From the cell containing the given text, extract its center point as [X, Y] coordinate. 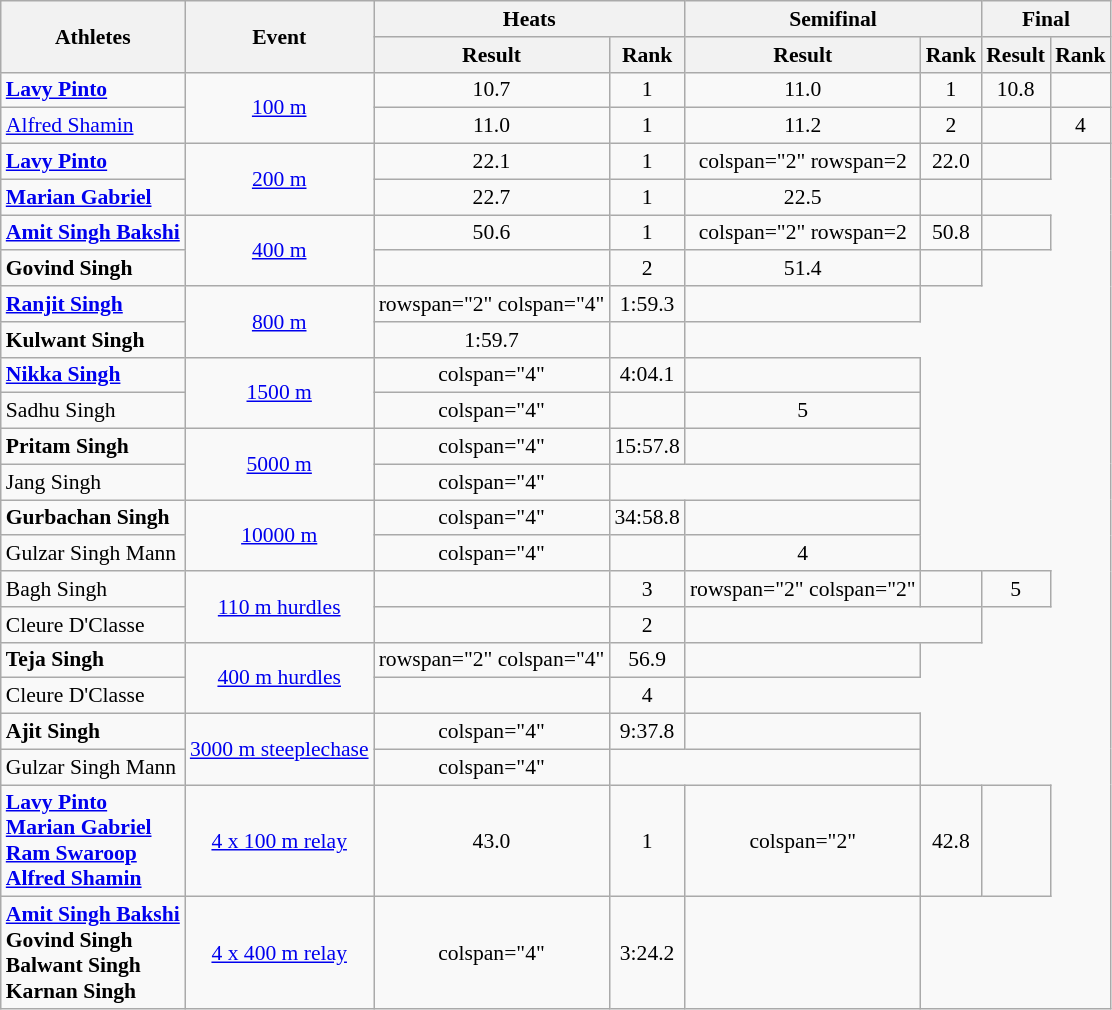
100 m [280, 108]
22.0 [952, 162]
9:37.8 [646, 732]
3 [646, 589]
4 x 400 m relay [280, 953]
Govind Singh [93, 269]
1:59.7 [492, 340]
Amit Singh BakshiGovind SinghBalwant SinghKarnan Singh [93, 953]
42.8 [952, 841]
22.1 [492, 162]
1:59.3 [646, 304]
5000 m [280, 464]
10.7 [492, 90]
Ajit Singh [93, 732]
Amit Singh Bakshi [93, 233]
43.0 [492, 841]
Sadhu Singh [93, 411]
400 m [280, 250]
110 m hurdles [280, 606]
10.8 [1016, 90]
Athletes [93, 36]
4:04.1 [646, 375]
Heats [530, 19]
400 m hurdles [280, 678]
Jang Singh [93, 482]
Teja Singh [93, 660]
800 m [280, 322]
Final [1046, 19]
3:24.2 [646, 953]
56.9 [646, 660]
200 m [280, 180]
Event [280, 36]
34:58.8 [646, 518]
51.4 [803, 269]
15:57.8 [646, 447]
10000 m [280, 536]
Ranjit Singh [93, 304]
50.6 [492, 233]
1500 m [280, 392]
22.5 [803, 197]
Semifinal [833, 19]
Pritam Singh [93, 447]
4 x 100 m relay [280, 841]
Nikka Singh [93, 375]
Alfred Shamin [93, 126]
50.8 [952, 233]
Kulwant Singh [93, 340]
Gurbachan Singh [93, 518]
colspan="2" [803, 841]
3000 m steeplechase [280, 750]
rowspan="2" colspan="2" [803, 589]
Lavy PintoMarian GabrielRam SwaroopAlfred Shamin [93, 841]
Marian Gabriel [93, 197]
22.7 [492, 197]
Bagh Singh [93, 589]
11.2 [803, 126]
